From the cell containing the given text, extract its center point as [X, Y] coordinate. 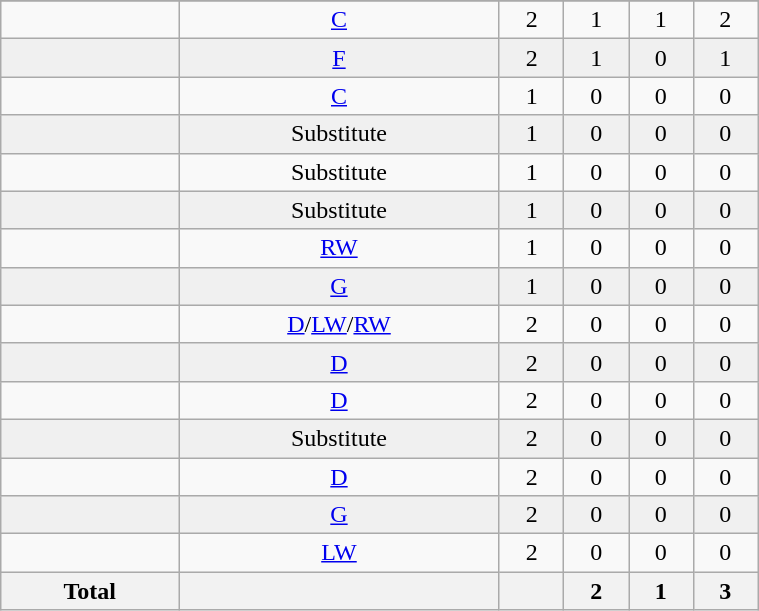
F [340, 58]
LW [340, 553]
3 [726, 591]
D/LW/RW [340, 324]
RW [340, 248]
Total [90, 591]
